Determine the (x, y) coordinate at the center of the cell enclosing the given text.  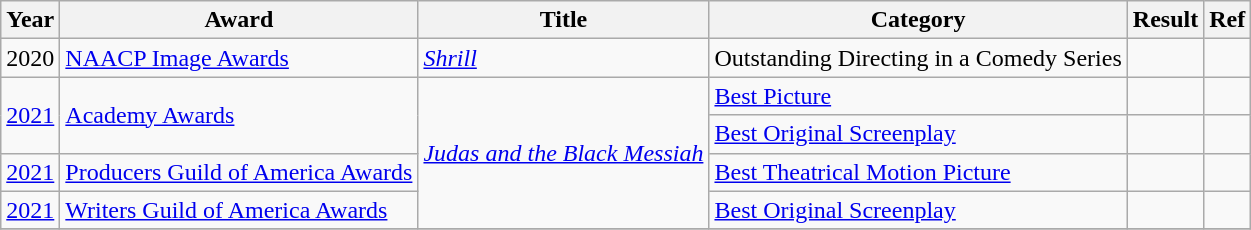
Producers Guild of America Awards (239, 172)
Academy Awards (239, 115)
Title (564, 20)
2020 (30, 58)
Judas and the Black Messiah (564, 153)
NAACP Image Awards (239, 58)
Year (30, 20)
Shrill (564, 58)
Category (918, 20)
Award (239, 20)
Ref (1228, 20)
Best Picture (918, 96)
Writers Guild of America Awards (239, 210)
Result (1165, 20)
Best Theatrical Motion Picture (918, 172)
Outstanding Directing in a Comedy Series (918, 58)
